Find where the given text appears and provide that cell's center as (X, Y) coordinate. 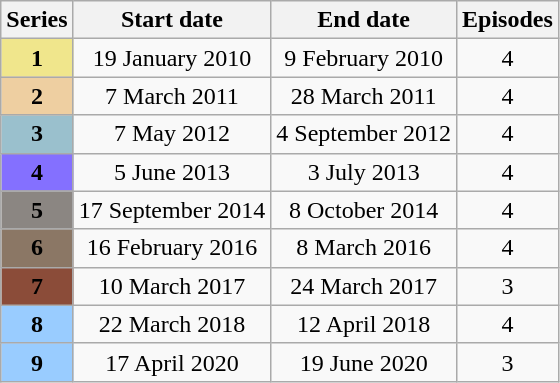
5 (37, 210)
24 March 2017 (364, 286)
9 February 2010 (364, 58)
1 (37, 58)
7 March 2011 (172, 96)
3 July 2013 (364, 172)
Episodes (508, 20)
16 February 2016 (172, 248)
19 June 2020 (364, 362)
End date (364, 20)
5 June 2013 (172, 172)
28 March 2011 (364, 96)
7 (37, 286)
9 (37, 362)
2 (37, 96)
12 April 2018 (364, 324)
Start date (172, 20)
8 March 2016 (364, 248)
7 May 2012 (172, 134)
10 March 2017 (172, 286)
17 April 2020 (172, 362)
19 January 2010 (172, 58)
8 (37, 324)
6 (37, 248)
Series (37, 20)
4 September 2012 (364, 134)
8 October 2014 (364, 210)
22 March 2018 (172, 324)
17 September 2014 (172, 210)
